Provide the (X, Y) coordinate of the cell's center where the given text is located.  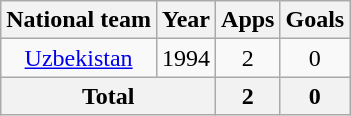
Year (186, 20)
1994 (186, 58)
Total (108, 96)
National team (79, 20)
Goals (315, 20)
Apps (248, 20)
Uzbekistan (79, 58)
